From the cell containing the given text, extract its center point as (X, Y) coordinate. 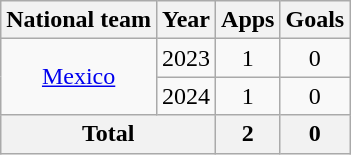
Goals (315, 20)
Total (108, 134)
2 (248, 134)
2023 (186, 58)
Year (186, 20)
Mexico (79, 77)
Apps (248, 20)
2024 (186, 96)
National team (79, 20)
